Capture the cell that displays the provided text and extract its (X, Y) central coordinate. 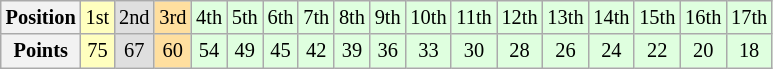
28 (520, 51)
13th (566, 17)
39 (352, 51)
5th (245, 17)
26 (566, 51)
60 (172, 51)
4th (209, 17)
6th (281, 17)
14th (611, 17)
20 (703, 51)
67 (134, 51)
36 (388, 51)
10th (429, 17)
33 (429, 51)
22 (657, 51)
17th (749, 17)
9th (388, 17)
75 (98, 51)
24 (611, 51)
Points (41, 51)
30 (474, 51)
3rd (172, 17)
Position (41, 17)
18 (749, 51)
49 (245, 51)
15th (657, 17)
1st (98, 17)
2nd (134, 17)
42 (316, 51)
16th (703, 17)
54 (209, 51)
45 (281, 51)
12th (520, 17)
7th (316, 17)
8th (352, 17)
11th (474, 17)
